Find where the given text appears and provide that cell's center as (X, Y) coordinate. 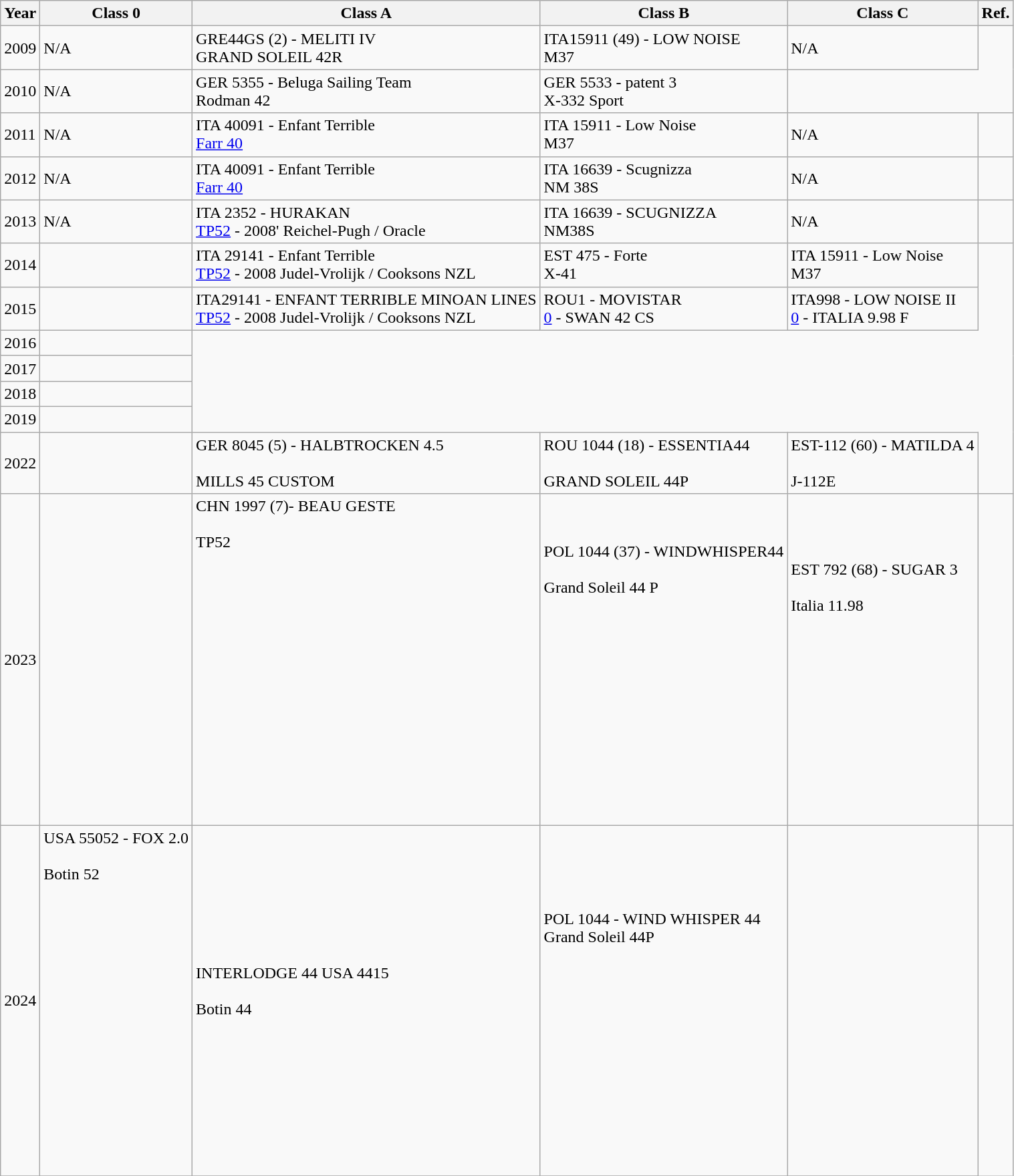
ITA 40091 - Enfant TerribleFarr 40 (366, 135)
ROU 1044 (18) - ESSENTIA44GRAND SOLEIL 44P (664, 462)
ITA 16639 - Scugnizza NM 38S (664, 178)
2010 (20, 91)
2012 (20, 178)
2018 (20, 394)
GER 5355 - Beluga Sailing Team Rodman 42 (366, 91)
2015 (20, 309)
ITA 29141 - Enfant Terrible TP52 - 2008 Judel-Vrolijk / Cooksons NZL (366, 265)
2013 (20, 222)
GER 8045 (5) - HALBTROCKEN 4.5MILLS 45 CUSTOM (366, 462)
INTERLODGE 44 USA 4415Botin 44 (366, 1001)
ITA29141 - ENFANT TERRIBLE MINOAN LINES TP52 - 2008 Judel-Vrolijk / Cooksons NZL (366, 309)
EST 475 - Forte X-41 (664, 265)
Ref. (996, 13)
USA 55052 - FOX 2.0Botin 52 (116, 1001)
2023 (20, 660)
Class B (664, 13)
ITA998 - LOW NOISE II 0 - ITALIA 9.98 F (882, 309)
2019 (20, 419)
ITA 15911 - Low Noise M37 (882, 265)
ITA 2352 - HURAKAN TP52 - 2008' Reichel-Pugh / Oracle (366, 222)
2014 (20, 265)
POL 1044 - WIND WHISPER 44Grand Soleil 44P (664, 1001)
Class 0 (116, 13)
ITA 40091 - Enfant Terrible Farr 40 (366, 178)
2011 (20, 135)
EST-112 (60) - MATILDA 4J-112E (882, 462)
ITA15911 (49) - LOW NOISEM37 (664, 48)
Year (20, 13)
ITA 15911 - Low NoiseM37 (664, 135)
ITA 16639 - SCUGNIZZANM38S (664, 222)
Class A (366, 13)
CHN 1997 (7)- BEAU GESTETP52 (366, 660)
2017 (20, 368)
POL 1044 (37) - WINDWHISPER44Grand Soleil 44 P (664, 660)
EST 792 (68) - SUGAR 3Italia 11.98 (882, 660)
GRE44GS (2) - MELITI IVGRAND SOLEIL 42R (366, 48)
2016 (20, 343)
Class C (882, 13)
2009 (20, 48)
ROU1 - MOVISTAR 0 - SWAN 42 CS (664, 309)
GER 5533 - patent 3 X-332 Sport (664, 91)
2022 (20, 462)
2024 (20, 1001)
